Identify which cell holds the provided text, then report its (x, y) central coordinate. 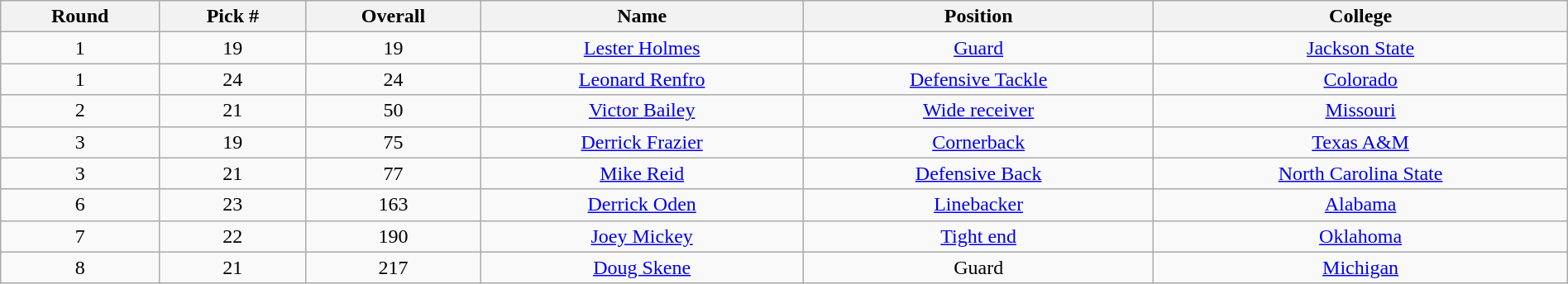
Oklahoma (1360, 236)
Tight end (978, 236)
Position (978, 17)
Defensive Back (978, 173)
22 (233, 236)
Defensive Tackle (978, 79)
Round (80, 17)
Linebacker (978, 205)
50 (394, 111)
Lester Holmes (642, 48)
Derrick Oden (642, 205)
Jackson State (1360, 48)
Pick # (233, 17)
77 (394, 173)
Michigan (1360, 267)
Alabama (1360, 205)
Missouri (1360, 111)
College (1360, 17)
Name (642, 17)
217 (394, 267)
Derrick Frazier (642, 142)
6 (80, 205)
Victor Bailey (642, 111)
Leonard Renfro (642, 79)
163 (394, 205)
2 (80, 111)
190 (394, 236)
Cornerback (978, 142)
Wide receiver (978, 111)
Joey Mickey (642, 236)
23 (233, 205)
Overall (394, 17)
North Carolina State (1360, 173)
Texas A&M (1360, 142)
75 (394, 142)
7 (80, 236)
8 (80, 267)
Mike Reid (642, 173)
Doug Skene (642, 267)
Colorado (1360, 79)
